From the cell containing the given text, extract its center point as [X, Y] coordinate. 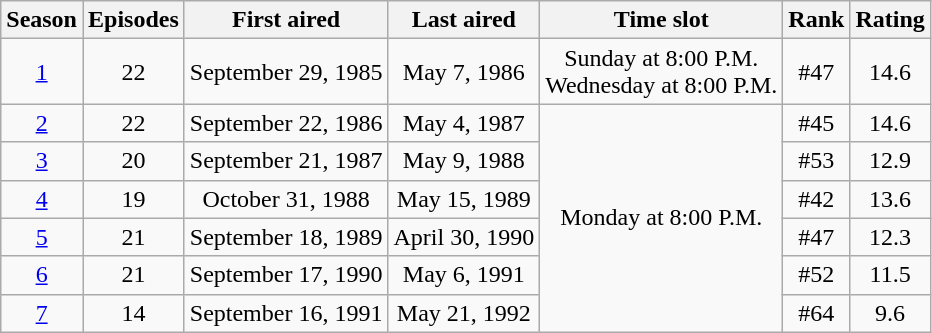
Last aired [464, 20]
2 [42, 123]
5 [42, 237]
September 29, 1985 [286, 72]
14 [133, 313]
Rating [890, 20]
11.5 [890, 275]
May 7, 1986 [464, 72]
6 [42, 275]
9.6 [890, 313]
May 15, 1989 [464, 199]
September 18, 1989 [286, 237]
September 22, 1986 [286, 123]
May 9, 1988 [464, 161]
Time slot [662, 20]
Monday at 8:00 P.M. [662, 218]
May 21, 1992 [464, 313]
April 30, 1990 [464, 237]
3 [42, 161]
Rank [816, 20]
May 6, 1991 [464, 275]
October 31, 1988 [286, 199]
Sunday at 8:00 P.M.Wednesday at 8:00 P.M. [662, 72]
First aired [286, 20]
#53 [816, 161]
12.3 [890, 237]
#42 [816, 199]
September 17, 1990 [286, 275]
May 4, 1987 [464, 123]
Episodes [133, 20]
7 [42, 313]
September 16, 1991 [286, 313]
#52 [816, 275]
13.6 [890, 199]
19 [133, 199]
4 [42, 199]
1 [42, 72]
12.9 [890, 161]
#45 [816, 123]
#64 [816, 313]
Season [42, 20]
September 21, 1987 [286, 161]
20 [133, 161]
